Return [X, Y] of the center of cell containing provided text 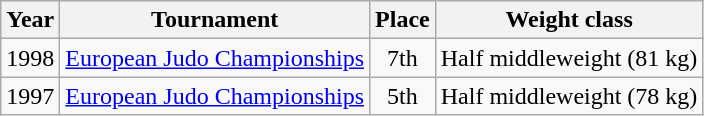
5th [403, 96]
7th [403, 58]
Half middleweight (81 kg) [569, 58]
Weight class [569, 20]
Place [403, 20]
1998 [30, 58]
Tournament [215, 20]
Half middleweight (78 kg) [569, 96]
1997 [30, 96]
Year [30, 20]
